Search for the cell housing the specified text and yield its (x, y) center coordinate. 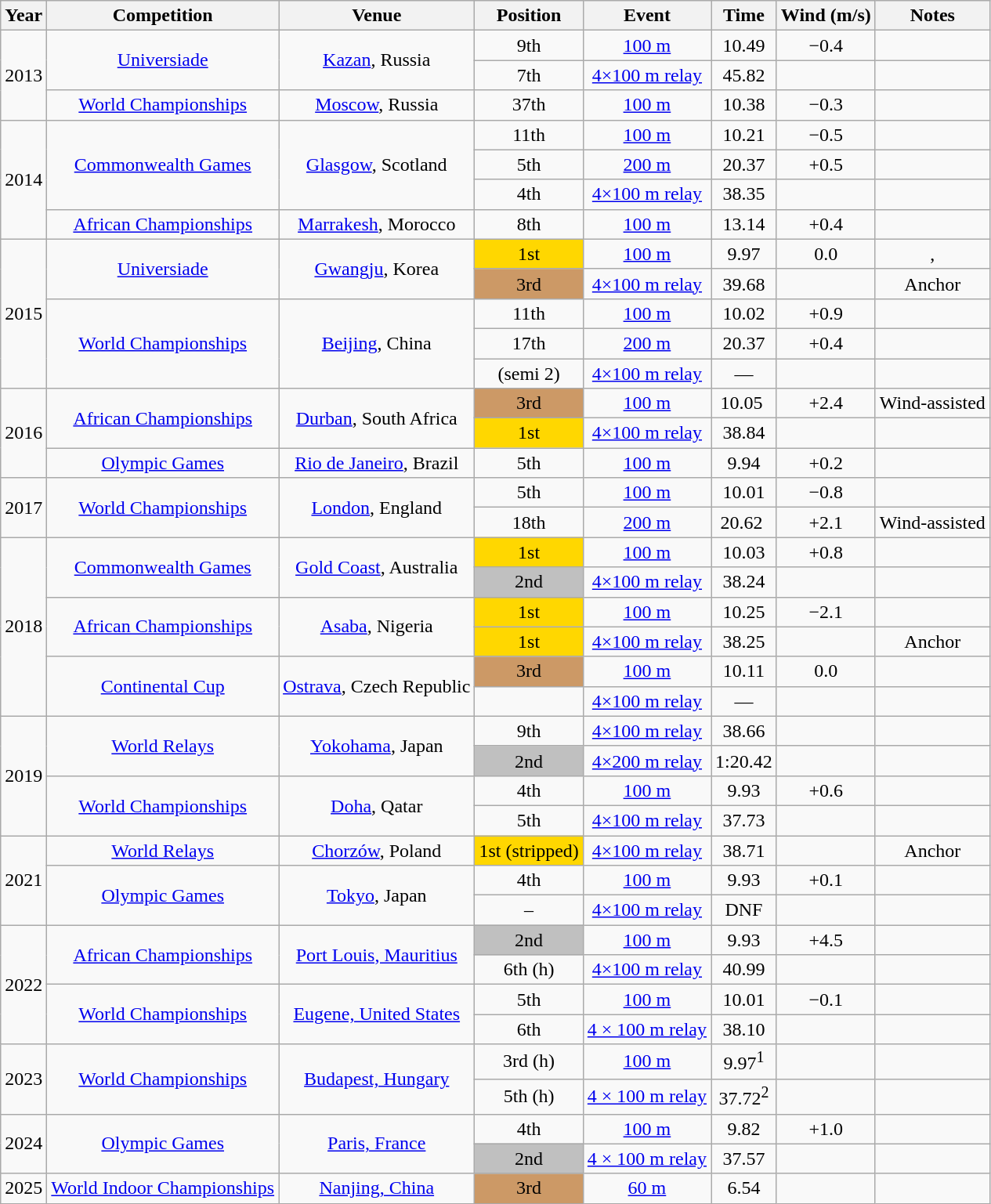
38.66 (744, 731)
8th (529, 224)
4×200 m relay (647, 761)
Notes (932, 16)
Beijing, China (377, 343)
+1.0 (826, 1129)
+0.5 (826, 165)
+2.4 (826, 403)
Wind (m/s) (826, 16)
+0.1 (826, 880)
10.03 (744, 552)
– (529, 910)
Position (529, 16)
Rio de Janeiro, Brazil (377, 463)
17th (529, 343)
9.971 (744, 1062)
38.71 (744, 850)
39.68 (744, 284)
+0.6 (826, 790)
1:20.42 (744, 761)
−0.3 (826, 105)
10.05 (744, 403)
Venue (377, 16)
Paris, France (377, 1144)
10.38 (744, 105)
Glasgow, Scotland (377, 165)
2016 (24, 433)
Time (744, 16)
45.82 (744, 75)
13.14 (744, 224)
Marrakesh, Morocco (377, 224)
9.94 (744, 463)
2015 (24, 313)
2024 (24, 1144)
Moscow, Russia (377, 105)
2014 (24, 179)
−0.1 (826, 1000)
2025 (24, 1188)
Tokyo, Japan (377, 895)
20.62 (744, 522)
2021 (24, 880)
2023 (24, 1079)
18th (529, 522)
10.02 (744, 313)
38.10 (744, 1029)
7th (529, 75)
Continental Cup (163, 686)
DNF (744, 910)
+0.8 (826, 552)
10.11 (744, 671)
Year (24, 16)
60 m (647, 1188)
−0.8 (826, 493)
6th (h) (529, 970)
37.722 (744, 1097)
9.82 (744, 1129)
Yokohama, Japan (377, 746)
10.25 (744, 612)
Competition (163, 16)
Eugene, United States (377, 1014)
3rd (h) (529, 1062)
−0.4 (826, 45)
6.54 (744, 1188)
Gwangju, Korea (377, 269)
Chorzów, Poland (377, 850)
World Indoor Championships (163, 1188)
5th (h) (529, 1097)
9.97 (744, 254)
Gold Coast, Australia (377, 567)
+2.1 (826, 522)
Event (647, 16)
+0.2 (826, 463)
London, England (377, 508)
40.99 (744, 970)
6th (529, 1029)
Budapest, Hungary (377, 1079)
37th (529, 105)
+0.9 (826, 313)
38.25 (744, 642)
37.73 (744, 820)
−0.5 (826, 135)
Nanjing, China (377, 1188)
(semi 2) (529, 374)
38.35 (744, 194)
, (932, 254)
−2.1 (826, 612)
2022 (24, 985)
+4.5 (826, 940)
1st (stripped) (529, 850)
2017 (24, 508)
Kazan, Russia (377, 60)
38.84 (744, 433)
2019 (24, 776)
Doha, Qatar (377, 805)
2018 (24, 627)
Ostrava, Czech Republic (377, 686)
2013 (24, 75)
38.24 (744, 582)
10.49 (744, 45)
Asaba, Nigeria (377, 627)
Durban, South Africa (377, 418)
Port Louis, Mauritius (377, 955)
37.57 (744, 1159)
10.21 (744, 135)
